Find where the given text appears and provide that cell's center as (X, Y) coordinate. 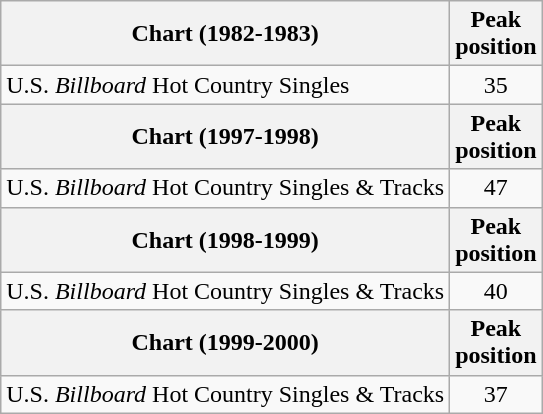
35 (496, 85)
40 (496, 291)
U.S. Billboard Hot Country Singles (226, 85)
Chart (1998-1999) (226, 240)
47 (496, 188)
37 (496, 394)
Chart (1999-2000) (226, 342)
Chart (1982-1983) (226, 34)
Chart (1997-1998) (226, 136)
